Identify which cell holds the provided text, then report its [X, Y] central coordinate. 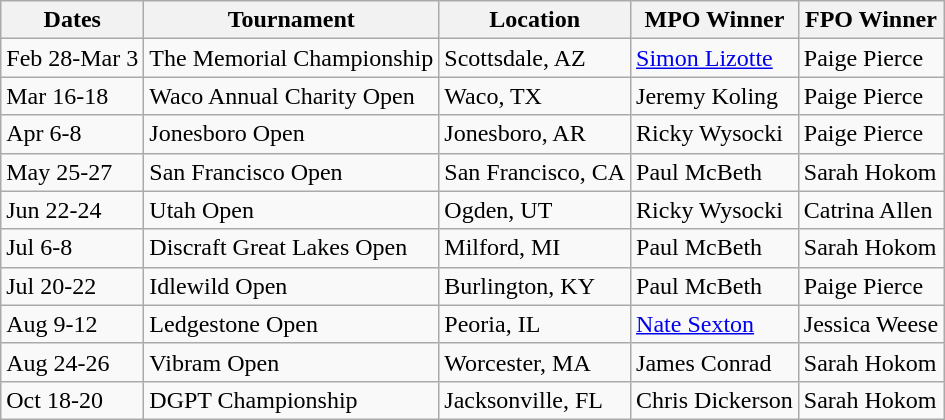
FPO Winner [870, 20]
Jacksonville, FL [535, 400]
San Francisco, CA [535, 172]
Jul 20-22 [72, 286]
Jun 22-24 [72, 210]
Simon Lizotte [715, 58]
Oct 18-20 [72, 400]
Worcester, MA [535, 362]
Mar 16-18 [72, 96]
Location [535, 20]
Idlewild Open [292, 286]
May 25-27 [72, 172]
Burlington, KY [535, 286]
Vibram Open [292, 362]
Jessica Weese [870, 324]
Peoria, IL [535, 324]
Aug 9-12 [72, 324]
Jul 6-8 [72, 248]
Nate Sexton [715, 324]
Discraft Great Lakes Open [292, 248]
Waco, TX [535, 96]
Utah Open [292, 210]
Jeremy Koling [715, 96]
Waco Annual Charity Open [292, 96]
DGPT Championship [292, 400]
Ogden, UT [535, 210]
James Conrad [715, 362]
Aug 24-26 [72, 362]
Dates [72, 20]
Scottsdale, AZ [535, 58]
Feb 28-Mar 3 [72, 58]
Apr 6-8 [72, 134]
Tournament [292, 20]
Chris Dickerson [715, 400]
Ledgestone Open [292, 324]
Jonesboro, AR [535, 134]
San Francisco Open [292, 172]
The Memorial Championship [292, 58]
MPO Winner [715, 20]
Catrina Allen [870, 210]
Jonesboro Open [292, 134]
Milford, MI [535, 248]
